Locate the cell with the specified text and output its (X, Y) center coordinate. 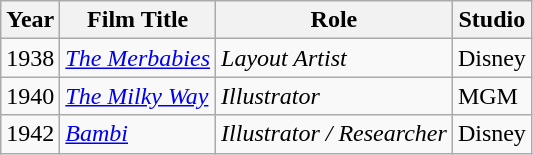
The Merbabies (138, 58)
The Milky Way (138, 96)
MGM (492, 96)
1942 (30, 134)
1938 (30, 58)
Role (334, 20)
Layout Artist (334, 58)
Film Title (138, 20)
Bambi (138, 134)
Illustrator / Researcher (334, 134)
1940 (30, 96)
Illustrator (334, 96)
Year (30, 20)
Studio (492, 20)
